Scan for the cell matching the given text and deliver its [X, Y] coordinate at center. 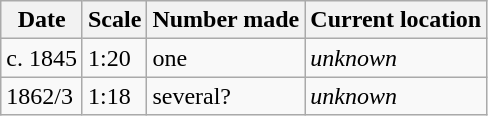
Scale [114, 20]
one [226, 58]
Current location [396, 20]
1:20 [114, 58]
Date [42, 20]
several? [226, 96]
c. 1845 [42, 58]
1862/3 [42, 96]
Number made [226, 20]
1:18 [114, 96]
